Determine the (X, Y) coordinate at the center of the cell enclosing the given text.  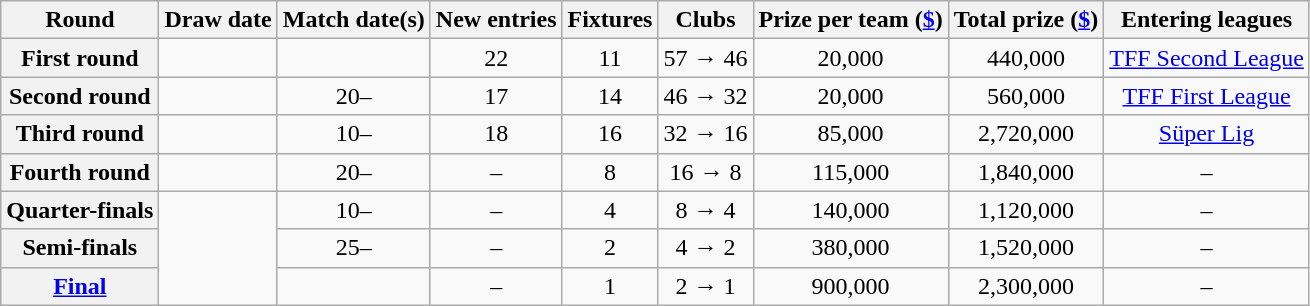
TFF First League (1207, 96)
900,000 (850, 286)
17 (496, 96)
2,720,000 (1026, 134)
1,120,000 (1026, 210)
22 (496, 58)
Süper Lig (1207, 134)
1,840,000 (1026, 172)
140,000 (850, 210)
32 → 16 (706, 134)
Semi-finals (80, 248)
First round (80, 58)
14 (610, 96)
16 (610, 134)
Third round (80, 134)
Final (80, 286)
8 → 4 (706, 210)
2 → 1 (706, 286)
46 → 32 (706, 96)
Fixtures (610, 20)
8 (610, 172)
Prize per team ($) (850, 20)
Entering leagues (1207, 20)
2,300,000 (1026, 286)
440,000 (1026, 58)
57 → 46 (706, 58)
Second round (80, 96)
380,000 (850, 248)
Draw date (218, 20)
New entries (496, 20)
16 → 8 (706, 172)
Fourth round (80, 172)
4 (610, 210)
11 (610, 58)
18 (496, 134)
1 (610, 286)
Round (80, 20)
85,000 (850, 134)
4 → 2 (706, 248)
25– (354, 248)
Quarter-finals (80, 210)
2 (610, 248)
560,000 (1026, 96)
Match date(s) (354, 20)
Total prize ($) (1026, 20)
115,000 (850, 172)
TFF Second League (1207, 58)
1,520,000 (1026, 248)
Clubs (706, 20)
